Search for the cell housing the specified text and yield its (x, y) center coordinate. 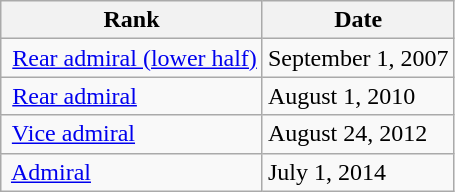
Vice admiral (132, 134)
Rear admiral (lower half) (132, 58)
July 1, 2014 (358, 172)
Rank (132, 20)
August 1, 2010 (358, 96)
Rear admiral (132, 96)
August 24, 2012 (358, 134)
September 1, 2007 (358, 58)
Date (358, 20)
Admiral (132, 172)
